Search for the cell housing the specified text and yield its [x, y] center coordinate. 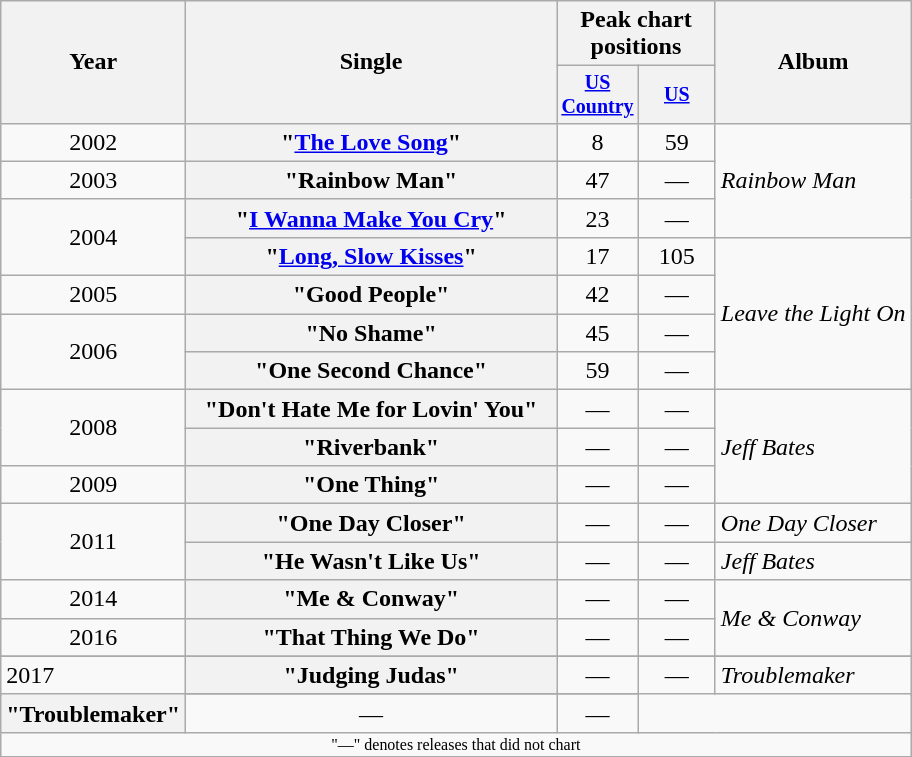
2011 [94, 542]
2014 [94, 599]
Troublemaker [813, 675]
"Long, Slow Kisses" [372, 256]
"Rainbow Man" [372, 180]
2003 [94, 180]
"One Second Chance" [372, 371]
47 [598, 180]
"That Thing We Do" [372, 637]
"Riverbank" [372, 447]
2002 [94, 142]
"The Love Song" [372, 142]
Single [372, 62]
2006 [94, 352]
"One Day Closer" [372, 523]
Me & Conway [813, 618]
2005 [94, 295]
23 [598, 218]
Rainbow Man [813, 180]
Year [94, 62]
"Me & Conway" [372, 599]
2008 [94, 428]
"Judging Judas" [372, 675]
"Good People" [372, 295]
2009 [94, 485]
2016 [94, 637]
2004 [94, 237]
105 [676, 256]
"Troublemaker" [94, 713]
Peak chartpositions [636, 34]
17 [598, 256]
42 [598, 295]
"No Shame" [372, 333]
US [676, 94]
45 [598, 333]
"—" denotes releases that did not chart [456, 744]
One Day Closer [813, 523]
Leave the Light On [813, 313]
"Don't Hate Me for Lovin' You" [372, 409]
2017 [94, 675]
8 [598, 142]
US Country [598, 94]
Album [813, 62]
"He Wasn't Like Us" [372, 561]
"One Thing" [372, 485]
"I Wanna Make You Cry" [372, 218]
